Extract the (x, y) coordinate from the center of the cell holding the provided text.  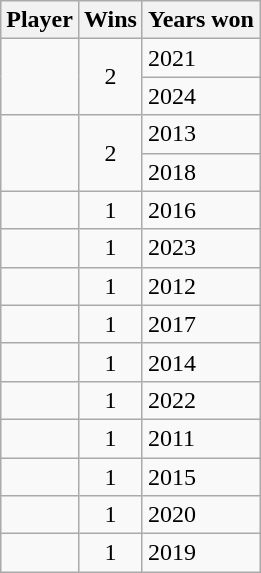
2017 (200, 324)
Wins (110, 20)
2011 (200, 438)
2015 (200, 477)
2021 (200, 58)
2012 (200, 286)
2013 (200, 134)
2023 (200, 248)
Years won (200, 20)
2019 (200, 553)
2024 (200, 96)
2016 (200, 210)
2014 (200, 362)
Player (40, 20)
2018 (200, 172)
2022 (200, 400)
2020 (200, 515)
